Find where the given text appears and provide that cell's center as [x, y] coordinate. 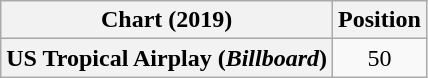
Chart (2019) [167, 20]
50 [380, 58]
Position [380, 20]
US Tropical Airplay (Billboard) [167, 58]
